Output the [X, Y] coordinate of the center of the cell containing the given text.  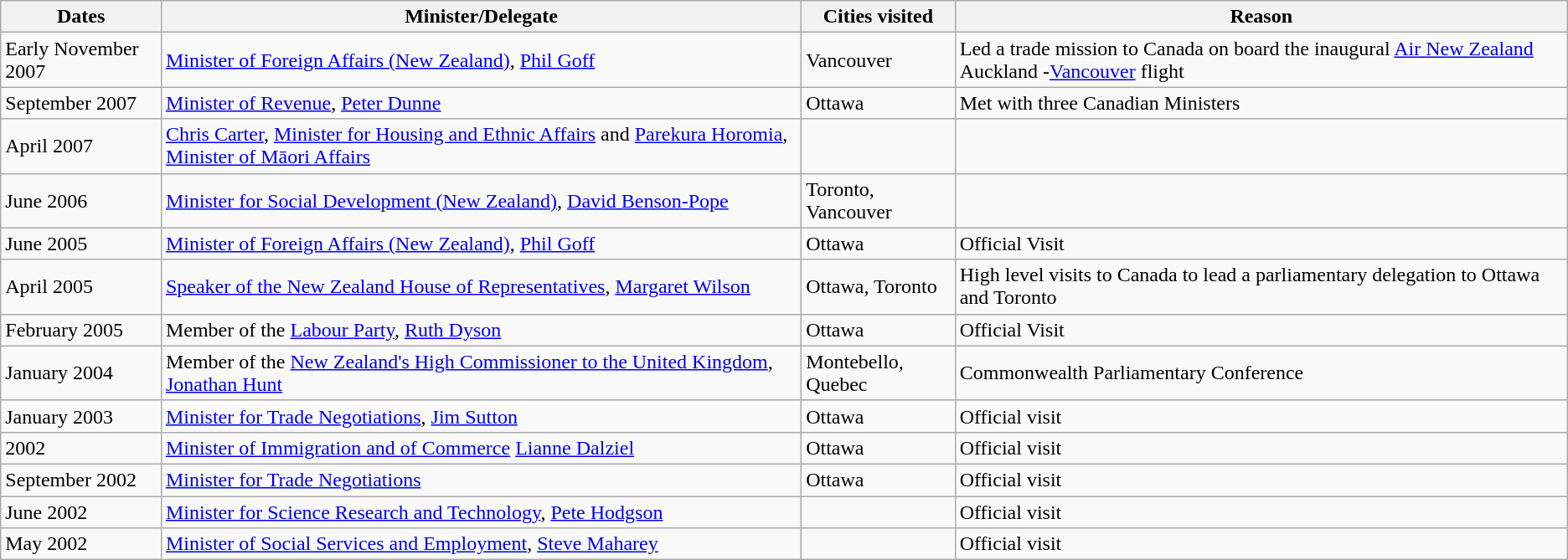
September 2002 [81, 480]
Reason [1261, 17]
February 2005 [81, 330]
Member of the Labour Party, Ruth Dyson [481, 330]
September 2007 [81, 103]
Minister of Social Services and Employment, Steve Maharey [481, 544]
Dates [81, 17]
High level visits to Canada to lead a parliamentary delegation to Ottawa and Toronto [1261, 286]
Minister of Immigration and of Commerce Lianne Dalziel [481, 448]
April 2007 [81, 146]
Minister for Social Development (New Zealand), David Benson-Pope [481, 201]
Minister for Science Research and Technology, Pete Hodgson [481, 511]
June 2006 [81, 201]
Minister of Revenue, Peter Dunne [481, 103]
Cities visited [879, 17]
Chris Carter, Minister for Housing and Ethnic Affairs and Parekura Horomia, Minister of Māori Affairs [481, 146]
Ottawa, Toronto [879, 286]
June 2005 [81, 244]
Member of the New Zealand's High Commissioner to the United Kingdom, Jonathan Hunt [481, 373]
Met with three Canadian Ministers [1261, 103]
Early November 2007 [81, 60]
January 2003 [81, 416]
Toronto, Vancouver [879, 201]
Minister for Trade Negotiations, Jim Sutton [481, 416]
January 2004 [81, 373]
Vancouver [879, 60]
Minister for Trade Negotiations [481, 480]
Led a trade mission to Canada on board the inaugural Air New Zealand Auckland -Vancouver flight [1261, 60]
May 2002 [81, 544]
Montebello, Quebec [879, 373]
Speaker of the New Zealand House of Representatives, Margaret Wilson [481, 286]
2002 [81, 448]
Commonwealth Parliamentary Conference [1261, 373]
June 2002 [81, 511]
April 2005 [81, 286]
Minister/Delegate [481, 17]
